Output the [X, Y] coordinate of the center of the cell containing the given text.  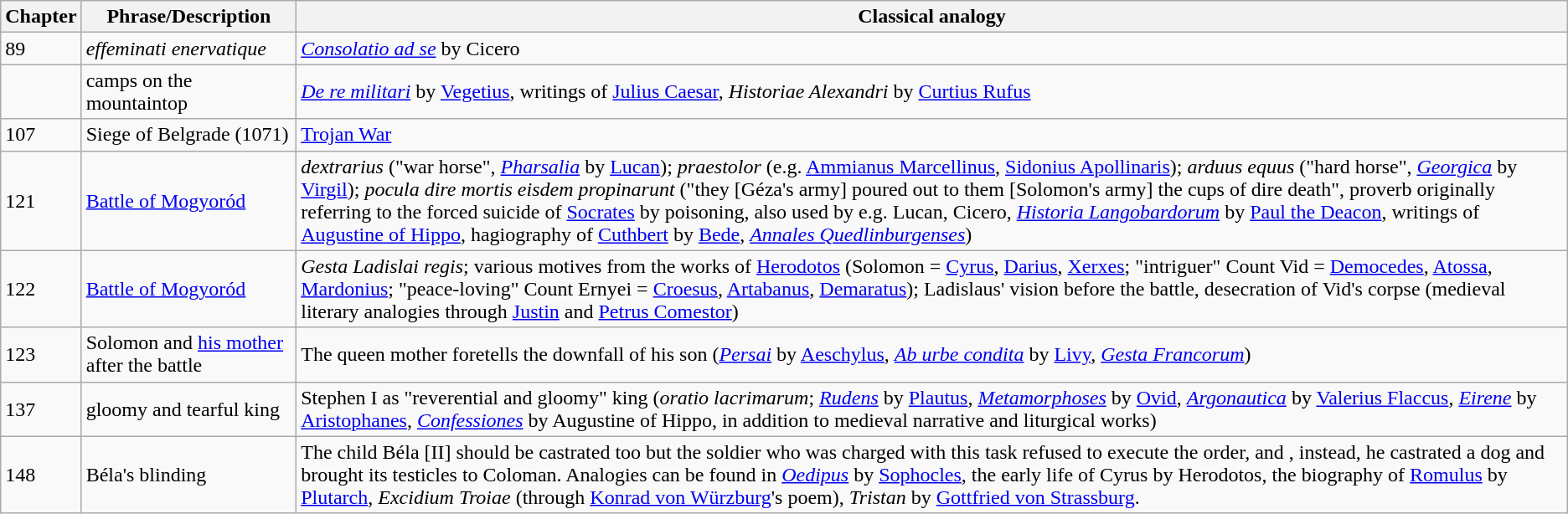
Classical analogy [932, 17]
107 [41, 135]
camps on the mountaintop [189, 92]
gloomy and tearful king [189, 409]
De re militari by Vegetius, writings of Julius Caesar, Historiae Alexandri by Curtius Rufus [932, 92]
Solomon and his mother after the battle [189, 355]
effeminati enervatique [189, 49]
121 [41, 201]
137 [41, 409]
Siege of Belgrade (1071) [189, 135]
89 [41, 49]
Phrase/Description [189, 17]
Béla's blinding [189, 475]
The queen mother foretells the downfall of his son (Persai by Aeschylus, Ab urbe condita by Livy, Gesta Francorum) [932, 355]
123 [41, 355]
148 [41, 475]
Consolatio ad se by Cicero [932, 49]
122 [41, 289]
Trojan War [932, 135]
Chapter [41, 17]
